Return the (X, Y) coordinate for the center point of the cell that contains the specified text.  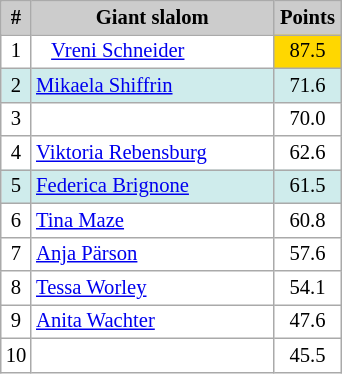
Anita Wachter (152, 321)
Tina Maze (152, 220)
60.8 (307, 220)
# (16, 17)
Anja Pärson (152, 254)
Tessa Worley (152, 287)
Giant slalom (152, 17)
10 (16, 355)
71.6 (307, 85)
62.6 (307, 153)
8 (16, 287)
54.1 (307, 287)
5 (16, 186)
57.6 (307, 254)
47.6 (307, 321)
70.0 (307, 119)
Points (307, 17)
Viktoria Rebensburg (152, 153)
1 (16, 51)
61.5 (307, 186)
Mikaela Shiffrin (152, 85)
6 (16, 220)
Vreni Schneider (152, 51)
Federica Brignone (152, 186)
7 (16, 254)
3 (16, 119)
4 (16, 153)
2 (16, 85)
9 (16, 321)
45.5 (307, 355)
87.5 (307, 51)
